Locate the cell with the specified text and output its (X, Y) center coordinate. 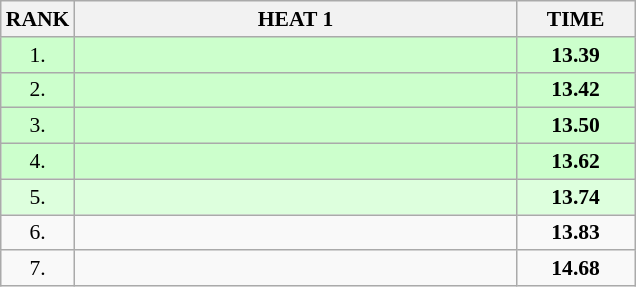
13.39 (576, 55)
14.68 (576, 269)
RANK (38, 19)
5. (38, 197)
13.42 (576, 90)
HEAT 1 (295, 19)
4. (38, 162)
3. (38, 126)
6. (38, 233)
13.50 (576, 126)
13.74 (576, 197)
13.62 (576, 162)
1. (38, 55)
7. (38, 269)
2. (38, 90)
TIME (576, 19)
13.83 (576, 233)
